Provide the [x, y] coordinate of the cell's center where the given text is located.  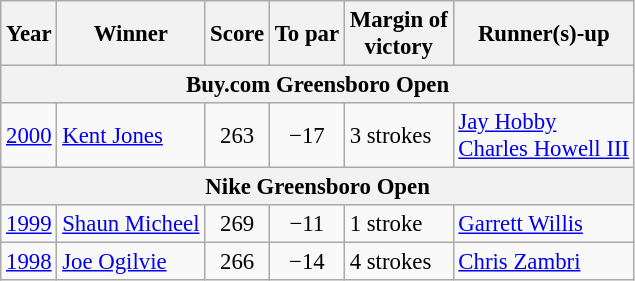
Chris Zambri [544, 262]
266 [238, 262]
−11 [306, 224]
−14 [306, 262]
3 strokes [398, 136]
Margin ofvictory [398, 34]
−17 [306, 136]
Garrett Willis [544, 224]
1998 [29, 262]
Jay Hobby Charles Howell III [544, 136]
263 [238, 136]
Kent Jones [131, 136]
Runner(s)-up [544, 34]
269 [238, 224]
1999 [29, 224]
Buy.com Greensboro Open [318, 85]
Score [238, 34]
Year [29, 34]
4 strokes [398, 262]
Joe Ogilvie [131, 262]
Winner [131, 34]
Nike Greensboro Open [318, 187]
Shaun Micheel [131, 224]
1 stroke [398, 224]
2000 [29, 136]
To par [306, 34]
